Search for the cell housing the specified text and yield its [x, y] center coordinate. 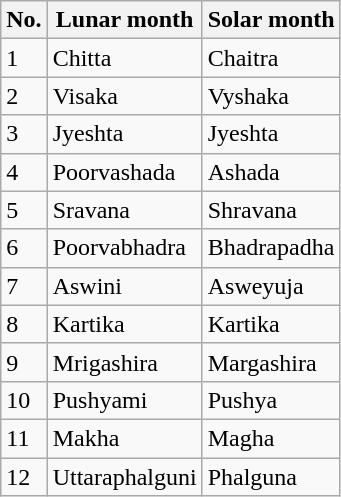
7 [24, 286]
6 [24, 248]
1 [24, 58]
Pushyami [124, 400]
Pushya [271, 400]
Poorvabhadra [124, 248]
Bhadrapadha [271, 248]
Uttaraphalguni [124, 477]
Lunar month [124, 20]
Vyshaka [271, 96]
Margashira [271, 362]
3 [24, 134]
Solar month [271, 20]
No. [24, 20]
Magha [271, 438]
Sravana [124, 210]
2 [24, 96]
Chitta [124, 58]
Aswini [124, 286]
12 [24, 477]
5 [24, 210]
Shravana [271, 210]
11 [24, 438]
Chaitra [271, 58]
Asweyuja [271, 286]
4 [24, 172]
Visaka [124, 96]
8 [24, 324]
Mrigashira [124, 362]
Phalguna [271, 477]
Ashada [271, 172]
Poorvashada [124, 172]
10 [24, 400]
9 [24, 362]
Makha [124, 438]
